Return [x, y] of the center of cell containing provided text 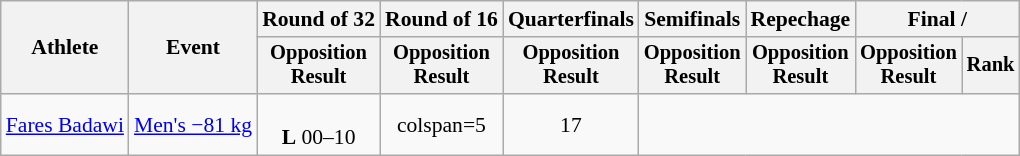
Final / [937, 19]
Fares Badawi [65, 124]
colspan=5 [442, 124]
Semifinals [692, 19]
Event [193, 48]
Quarterfinals [571, 19]
Repechage [801, 19]
Round of 32 [318, 19]
17 [571, 124]
Round of 16 [442, 19]
Men's −81 kg [193, 124]
L 00–10 [318, 124]
Athlete [65, 48]
Rank [991, 66]
